Capture the cell that displays the provided text and extract its (X, Y) central coordinate. 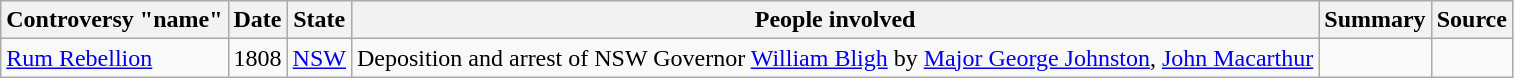
1808 (258, 58)
Deposition and arrest of NSW Governor William Bligh by Major George Johnston, John Macarthur (834, 58)
State (319, 20)
People involved (834, 20)
Controversy "name" (114, 20)
Rum Rebellion (114, 58)
Date (258, 20)
Source (1472, 20)
NSW (319, 58)
Summary (1375, 20)
